Return the [X, Y] coordinate for the center point of the cell that contains the specified text.  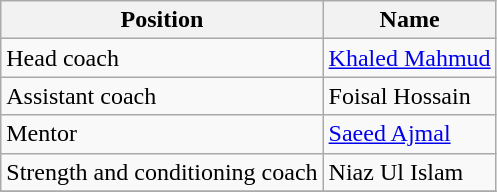
Assistant coach [162, 96]
Niaz Ul Islam [410, 172]
Name [410, 20]
Head coach [162, 58]
Mentor [162, 134]
Position [162, 20]
Khaled Mahmud [410, 58]
Strength and conditioning coach [162, 172]
Foisal Hossain [410, 96]
Saeed Ajmal [410, 134]
